Find where the given text appears and provide that cell's center as [x, y] coordinate. 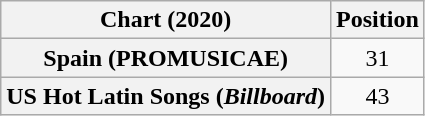
43 [378, 96]
US Hot Latin Songs (Billboard) [166, 96]
Spain (PROMUSICAE) [166, 58]
Chart (2020) [166, 20]
31 [378, 58]
Position [378, 20]
